Find where the given text appears and provide that cell's center as (X, Y) coordinate. 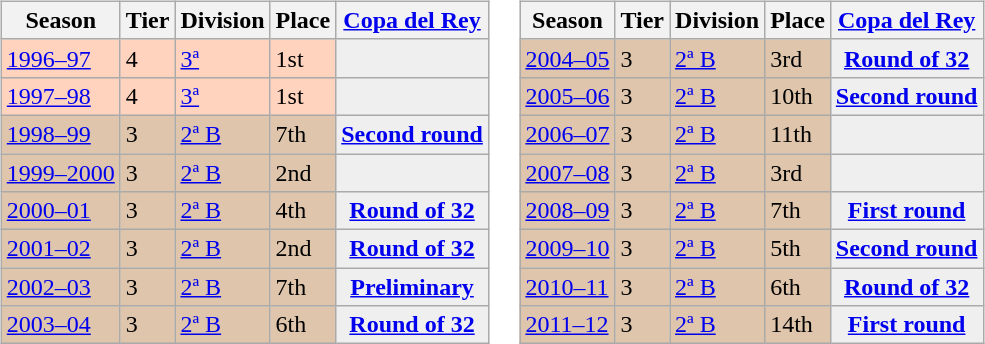
2005–06 (568, 96)
2010–11 (568, 287)
10th (798, 96)
2006–07 (568, 134)
4th (303, 211)
1996–97 (60, 58)
Preliminary (412, 287)
2008–09 (568, 211)
1997–98 (60, 96)
11th (798, 134)
2001–02 (60, 249)
1998–99 (60, 134)
2007–08 (568, 173)
2011–12 (568, 325)
2000–01 (60, 211)
2009–10 (568, 249)
5th (798, 249)
1999–2000 (60, 173)
14th (798, 325)
2003–04 (60, 325)
2004–05 (568, 58)
2002–03 (60, 287)
